Detect which cell encompasses the target text, then output its [x, y] center coordinate. 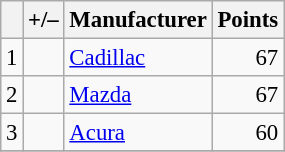
+/– [44, 20]
Cadillac [138, 58]
2 [12, 95]
60 [248, 133]
Acura [138, 133]
Points [248, 20]
1 [12, 58]
Manufacturer [138, 20]
3 [12, 133]
Mazda [138, 95]
